Pinpoint the cell where the given text exists, returning its (x, y) midpoint coordinate. 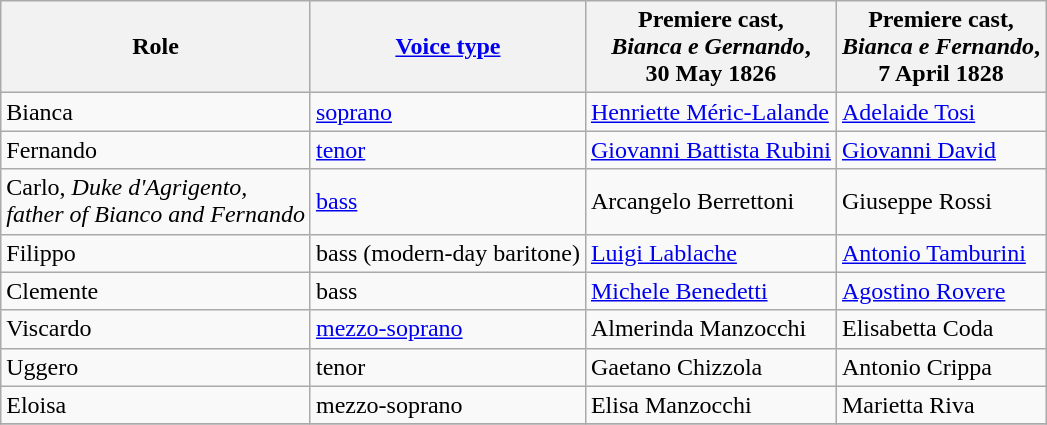
Role (156, 47)
Gaetano Chizzola (710, 367)
Eloisa (156, 405)
bass (modern-day baritone) (448, 253)
Giovanni Battista Rubini (710, 150)
Viscardo (156, 329)
Arcangelo Berrettoni (710, 202)
Antonio Tamburini (940, 253)
Bianca (156, 112)
Agostino Rovere (940, 291)
Adelaide Tosi (940, 112)
Almerinda Manzocchi (710, 329)
Clemente (156, 291)
Henriette Méric-Lalande (710, 112)
soprano (448, 112)
Antonio Crippa (940, 367)
Filippo (156, 253)
Giovanni David (940, 150)
Carlo, Duke d'Agrigento, father of Bianco and Fernando (156, 202)
Michele Benedetti (710, 291)
Premiere cast,Bianca e Gernando,30 May 1826 (710, 47)
Elisa Manzocchi (710, 405)
Elisabetta Coda (940, 329)
Fernando (156, 150)
Giuseppe Rossi (940, 202)
Marietta Riva (940, 405)
Luigi Lablache (710, 253)
Uggero (156, 367)
Premiere cast,Bianca e Fernando,7 April 1828 (940, 47)
Voice type (448, 47)
